Scan for the cell matching the given text and deliver its [X, Y] coordinate at center. 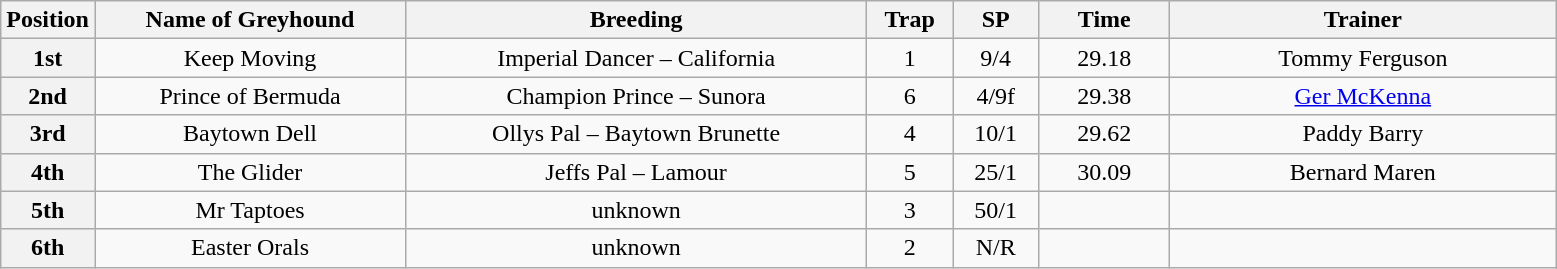
30.09 [1104, 172]
5th [48, 210]
3rd [48, 134]
4th [48, 172]
25/1 [996, 172]
6 [910, 96]
Breeding [636, 20]
2 [910, 248]
Bernard Maren [1363, 172]
Mr Taptoes [250, 210]
Paddy Barry [1363, 134]
Ger McKenna [1363, 96]
Champion Prince – Sunora [636, 96]
N/R [996, 248]
Jeffs Pal – Lamour [636, 172]
9/4 [996, 58]
Trap [910, 20]
29.18 [1104, 58]
Keep Moving [250, 58]
Prince of Bermuda [250, 96]
Easter Orals [250, 248]
Tommy Ferguson [1363, 58]
Name of Greyhound [250, 20]
1st [48, 58]
Time [1104, 20]
10/1 [996, 134]
29.38 [1104, 96]
1 [910, 58]
Imperial Dancer – California [636, 58]
3 [910, 210]
Ollys Pal – Baytown Brunette [636, 134]
29.62 [1104, 134]
6th [48, 248]
Position [48, 20]
SP [996, 20]
Trainer [1363, 20]
50/1 [996, 210]
2nd [48, 96]
5 [910, 172]
Baytown Dell [250, 134]
4/9f [996, 96]
The Glider [250, 172]
4 [910, 134]
